Scan for the cell matching the given text and deliver its [x, y] coordinate at center. 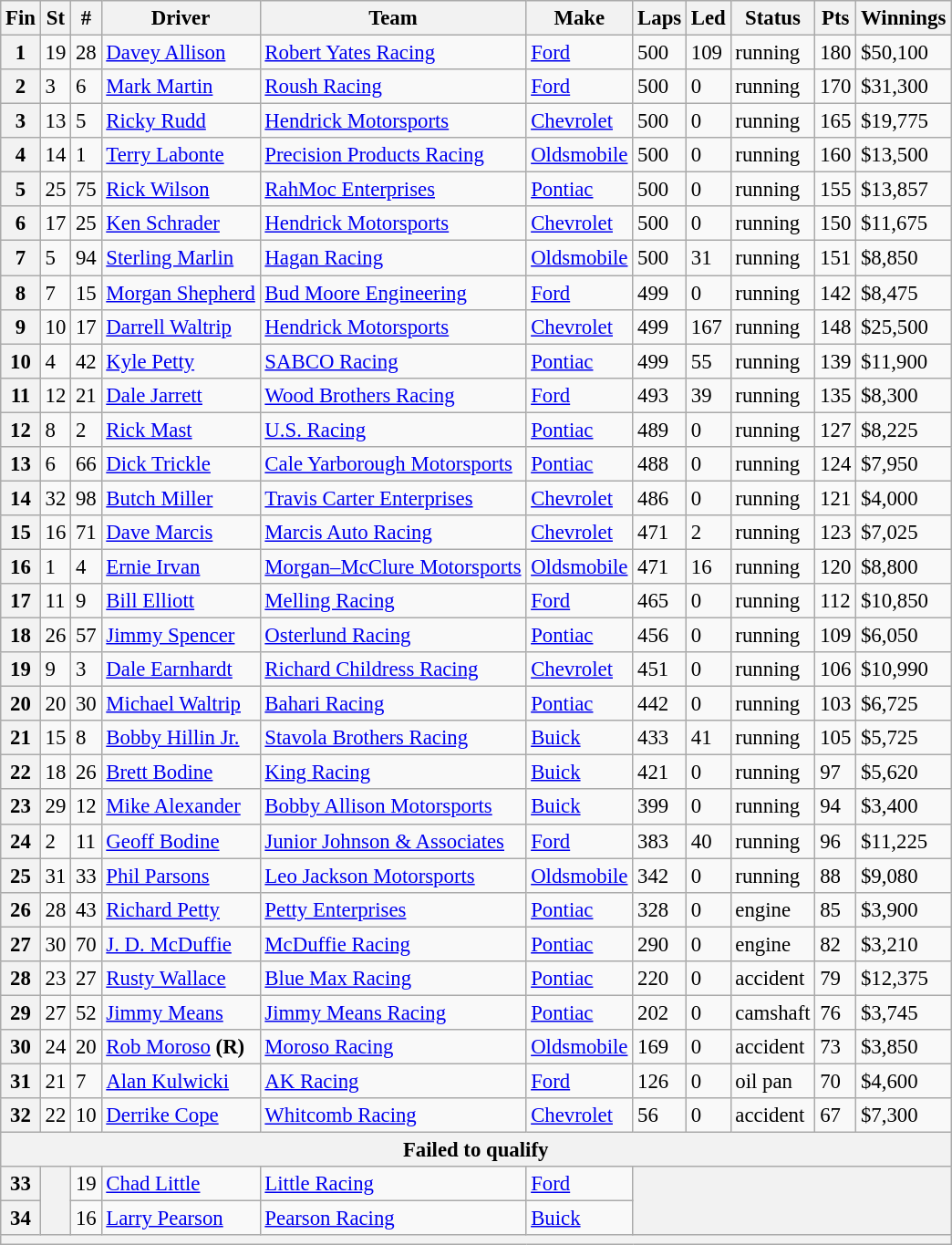
$3,210 [904, 944]
180 [835, 53]
165 [835, 121]
123 [835, 533]
56 [660, 1115]
$6,725 [904, 704]
Fin [21, 18]
139 [835, 361]
$3,400 [904, 807]
$25,500 [904, 327]
RahMoc Enterprises [393, 190]
$4,600 [904, 1081]
Team [393, 18]
465 [660, 601]
$13,857 [904, 190]
Rob Moroso (R) [181, 1047]
Dale Earnhardt [181, 669]
St [55, 18]
202 [660, 1012]
$19,775 [904, 121]
151 [835, 258]
167 [708, 327]
160 [835, 155]
142 [835, 293]
Ken Schrader [181, 223]
Make [580, 18]
Stavola Brothers Racing [393, 738]
96 [835, 841]
42 [86, 361]
328 [660, 909]
Osterlund Racing [393, 636]
79 [835, 979]
Ernie Irvan [181, 566]
$7,950 [904, 464]
Junior Johnson & Associates [393, 841]
Sterling Marlin [181, 258]
220 [660, 979]
170 [835, 87]
Jimmy Spencer [181, 636]
$3,745 [904, 1012]
126 [660, 1081]
Marcis Auto Racing [393, 533]
Led [708, 18]
Travis Carter Enterprises [393, 498]
Winnings [904, 18]
Richard Petty [181, 909]
67 [835, 1115]
McDuffie Racing [393, 944]
Derrike Cope [181, 1115]
383 [660, 841]
Whitcomb Racing [393, 1115]
73 [835, 1047]
106 [835, 669]
399 [660, 807]
Rick Mast [181, 430]
433 [660, 738]
Phil Parsons [181, 876]
Mike Alexander [181, 807]
75 [86, 190]
Larry Pearson [181, 1219]
155 [835, 190]
Alan Kulwicki [181, 1081]
112 [835, 601]
Brett Bodine [181, 773]
57 [86, 636]
Geoff Bodine [181, 841]
40 [708, 841]
421 [660, 773]
camshaft [773, 1012]
Jimmy Means [181, 1012]
Terry Labonte [181, 155]
97 [835, 773]
Dick Trickle [181, 464]
Petty Enterprises [393, 909]
$11,225 [904, 841]
442 [660, 704]
52 [86, 1012]
$5,620 [904, 773]
J. D. McDuffie [181, 944]
34 [21, 1219]
71 [86, 533]
$10,990 [904, 669]
# [86, 18]
Little Racing [393, 1184]
105 [835, 738]
Chad Little [181, 1184]
Laps [660, 18]
Mark Martin [181, 87]
76 [835, 1012]
$8,800 [904, 566]
Jimmy Means Racing [393, 1012]
150 [835, 223]
121 [835, 498]
Ricky Rudd [181, 121]
120 [835, 566]
King Racing [393, 773]
$11,900 [904, 361]
AK Racing [393, 1081]
Failed to qualify [476, 1150]
$10,850 [904, 601]
Bill Elliott [181, 601]
Rusty Wallace [181, 979]
Wood Brothers Racing [393, 395]
$12,375 [904, 979]
$8,300 [904, 395]
Pearson Racing [393, 1219]
85 [835, 909]
Driver [181, 18]
$6,050 [904, 636]
Melling Racing [393, 601]
Butch Miller [181, 498]
Bud Moore Engineering [393, 293]
$8,475 [904, 293]
290 [660, 944]
88 [835, 876]
$3,900 [904, 909]
Bobby Hillin Jr. [181, 738]
Darrell Waltrip [181, 327]
Robert Yates Racing [393, 53]
39 [708, 395]
Roush Racing [393, 87]
82 [835, 944]
Dale Jarrett [181, 395]
Status [773, 18]
$8,225 [904, 430]
$3,850 [904, 1047]
$31,300 [904, 87]
Blue Max Racing [393, 979]
U.S. Racing [393, 430]
Bahari Racing [393, 704]
103 [835, 704]
Michael Waltrip [181, 704]
456 [660, 636]
148 [835, 327]
486 [660, 498]
55 [708, 361]
$13,500 [904, 155]
127 [835, 430]
Davey Allison [181, 53]
Dave Marcis [181, 533]
Pts [835, 18]
$50,100 [904, 53]
451 [660, 669]
$5,725 [904, 738]
41 [708, 738]
oil pan [773, 1081]
Rick Wilson [181, 190]
Richard Childress Racing [393, 669]
493 [660, 395]
Morgan–McClure Motorsports [393, 566]
135 [835, 395]
489 [660, 430]
Precision Products Racing [393, 155]
$8,850 [904, 258]
Cale Yarborough Motorsports [393, 464]
Moroso Racing [393, 1047]
SABCO Racing [393, 361]
488 [660, 464]
Kyle Petty [181, 361]
$7,025 [904, 533]
Hagan Racing [393, 258]
66 [86, 464]
43 [86, 909]
$4,000 [904, 498]
$7,300 [904, 1115]
Leo Jackson Motorsports [393, 876]
124 [835, 464]
342 [660, 876]
169 [660, 1047]
Morgan Shepherd [181, 293]
$9,080 [904, 876]
$11,675 [904, 223]
Bobby Allison Motorsports [393, 807]
98 [86, 498]
